Provide the (X, Y) coordinate of the cell's center where the given text is located.  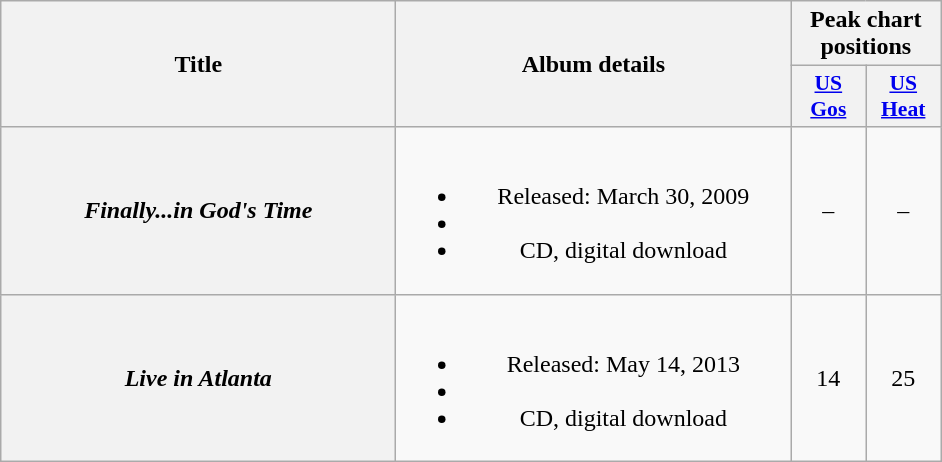
USGos (828, 96)
Finally...in God's Time (198, 210)
Released: May 14, 2013CD, digital download (594, 378)
Peak chart positions (866, 34)
Title (198, 64)
14 (828, 378)
Released: March 30, 2009CD, digital download (594, 210)
25 (904, 378)
Album details (594, 64)
Live in Atlanta (198, 378)
USHeat (904, 96)
